Determine the [x, y] coordinate at the center of the cell enclosing the given text.  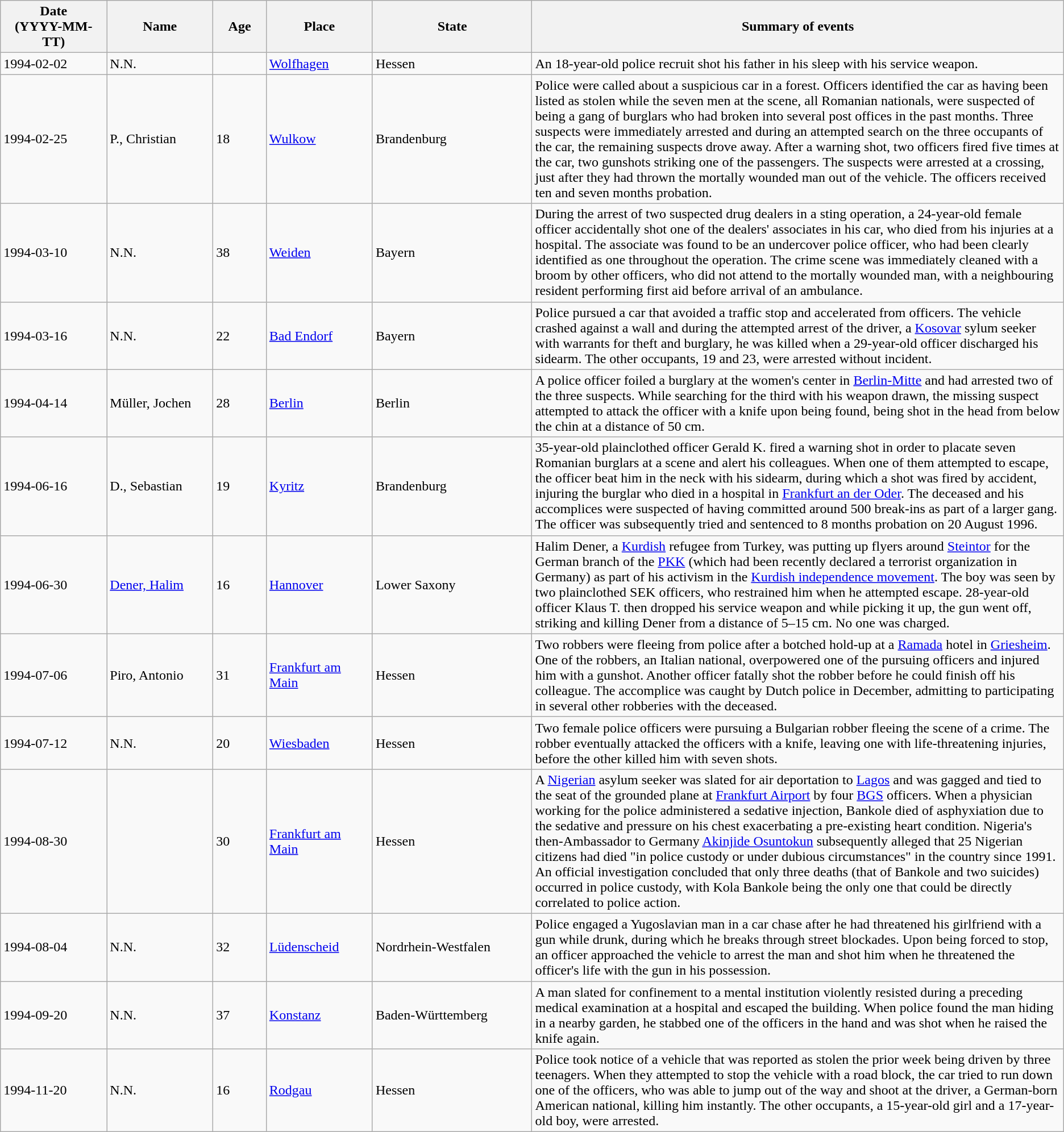
1994-06-30 [53, 584]
37 [240, 1015]
Lüdenscheid [319, 947]
1994-02-25 [53, 139]
D., Sebastian [160, 486]
Date(YYYY-MM-TT) [53, 27]
1994-03-16 [53, 335]
Wolfhagen [319, 64]
1994-07-06 [53, 675]
1994-03-10 [53, 252]
Lower Saxony [452, 584]
Bad Endorf [319, 335]
Nordrhein-Westfalen [452, 947]
28 [240, 403]
1994-08-30 [53, 841]
38 [240, 252]
Weiden [319, 252]
Name [160, 27]
1994-11-20 [53, 1091]
1994-07-12 [53, 743]
Piro, Antonio [160, 675]
An 18-year-old police recruit shot his father in his sleep with his service weapon. [798, 64]
Place [319, 27]
1994-04-14 [53, 403]
Hannover [319, 584]
P., Christian [160, 139]
Rodgau [319, 1091]
1994-08-04 [53, 947]
22 [240, 335]
30 [240, 841]
Dener, Halim [160, 584]
Baden-Württemberg [452, 1015]
1994-02-02 [53, 64]
32 [240, 947]
Age [240, 27]
20 [240, 743]
Konstanz [319, 1015]
Müller, Jochen [160, 403]
Wulkow [319, 139]
18 [240, 139]
Wiesbaden [319, 743]
1994-09-20 [53, 1015]
Summary of events [798, 27]
19 [240, 486]
State [452, 27]
Kyritz [319, 486]
1994-06-16 [53, 486]
31 [240, 675]
